Extract the [X, Y] coordinate from the center of the cell holding the provided text.  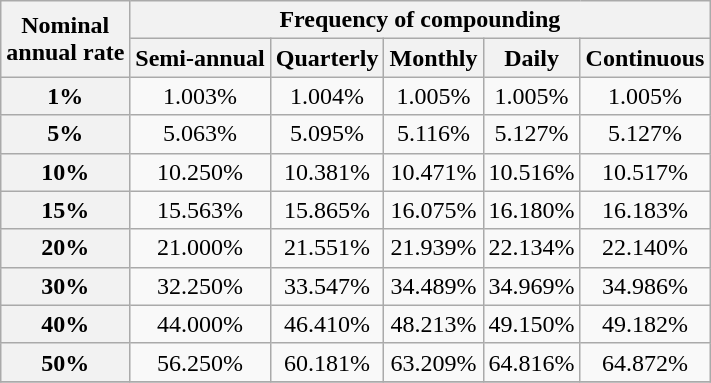
10.250% [200, 172]
10.381% [327, 172]
10.516% [532, 172]
15% [66, 210]
49.182% [645, 324]
30% [66, 286]
Continuous [645, 58]
16.180% [532, 210]
1% [66, 96]
32.250% [200, 286]
1.004% [327, 96]
56.250% [200, 362]
20% [66, 248]
34.489% [434, 286]
10% [66, 172]
33.547% [327, 286]
46.410% [327, 324]
16.075% [434, 210]
5.116% [434, 134]
5.063% [200, 134]
64.872% [645, 362]
44.000% [200, 324]
16.183% [645, 210]
40% [66, 324]
Semi-annual [200, 58]
21.551% [327, 248]
10.471% [434, 172]
5.095% [327, 134]
5% [66, 134]
Frequency of compounding [420, 20]
63.209% [434, 362]
Daily [532, 58]
Monthly [434, 58]
21.939% [434, 248]
50% [66, 362]
49.150% [532, 324]
21.000% [200, 248]
64.816% [532, 362]
15.865% [327, 210]
Quarterly [327, 58]
48.213% [434, 324]
10.517% [645, 172]
60.181% [327, 362]
15.563% [200, 210]
22.134% [532, 248]
34.986% [645, 286]
34.969% [532, 286]
22.140% [645, 248]
Nominalannual rate [66, 39]
1.003% [200, 96]
